Find where the given text appears and provide that cell's center as [X, Y] coordinate. 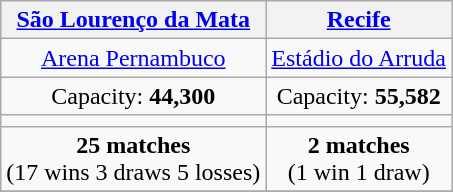
Estádio do Arruda [359, 58]
2 matches(1 win 1 draw) [359, 158]
Capacity: 55,582 [359, 96]
Arena Pernambuco [134, 58]
Recife [359, 20]
25 matches(17 wins 3 draws 5 losses) [134, 158]
São Lourenço da Mata [134, 20]
Capacity: 44,300 [134, 96]
